Output the [x, y] coordinate of the center of the cell containing the given text.  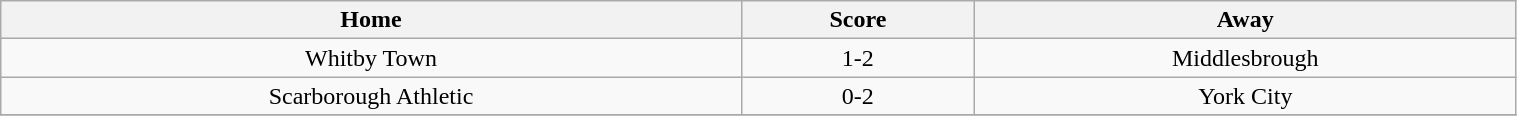
0-2 [858, 96]
Score [858, 20]
Whitby Town [371, 58]
1-2 [858, 58]
Away [1245, 20]
Home [371, 20]
Scarborough Athletic [371, 96]
York City [1245, 96]
Middlesbrough [1245, 58]
